Locate the cell with the specified text and output its (x, y) center coordinate. 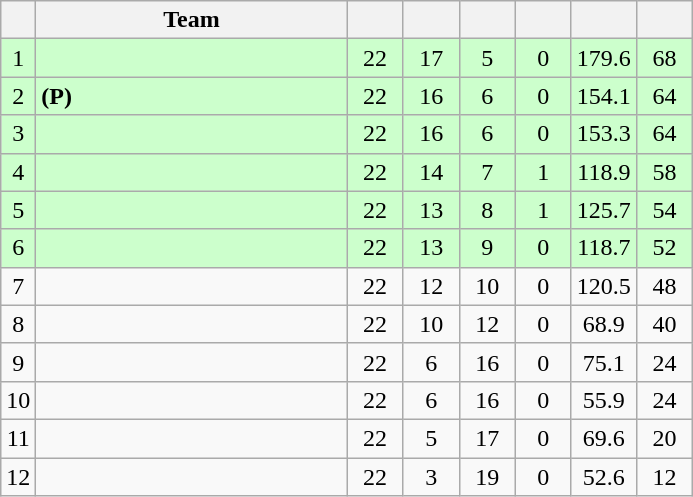
154.1 (604, 96)
Team (192, 20)
4 (18, 172)
14 (431, 172)
2 (18, 96)
118.9 (604, 172)
19 (487, 477)
120.5 (604, 286)
69.6 (604, 438)
40 (664, 324)
11 (18, 438)
55.9 (604, 400)
52 (664, 248)
68 (664, 58)
153.3 (604, 134)
(P) (192, 96)
52.6 (604, 477)
179.6 (604, 58)
58 (664, 172)
118.7 (604, 248)
48 (664, 286)
125.7 (604, 210)
75.1 (604, 362)
54 (664, 210)
68.9 (604, 324)
20 (664, 438)
